For the text-containing cell, return its midpoint in (x, y) coordinate format. 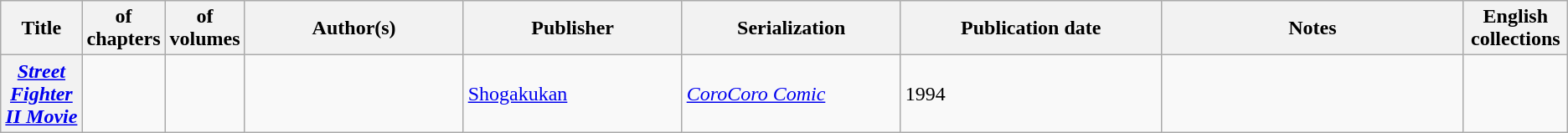
Shogakukan (573, 94)
Author(s) (353, 28)
Publisher (573, 28)
of volumes (204, 28)
English collections (1515, 28)
of chapters (124, 28)
Notes (1312, 28)
Serialization (791, 28)
Publication date (1030, 28)
Street Fighter II Movie (42, 94)
1994 (1030, 94)
Title (42, 28)
CoroCoro Comic (791, 94)
